Locate the cell with the specified text and output its [x, y] center coordinate. 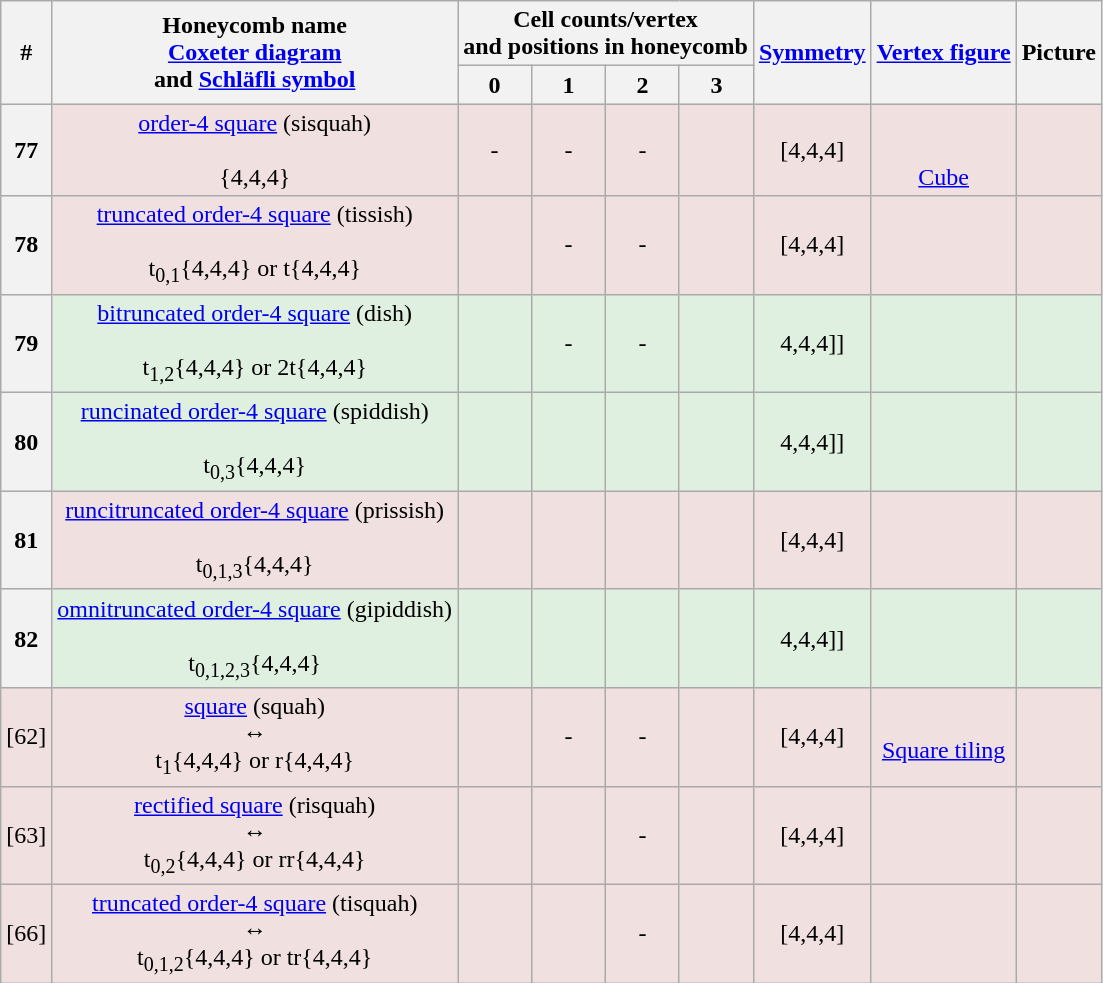
Square tiling [944, 737]
80 [26, 442]
81 [26, 540]
78 [26, 245]
rectified square (risquah) ↔ t0,2{4,4,4} or rr{4,4,4} [255, 835]
Symmetry [812, 52]
Honeycomb nameCoxeter diagramand Schläfli symbol [255, 52]
Cell counts/vertexand positions in honeycomb [606, 34]
77 [26, 150]
3 [716, 85]
square (squah) ↔ t1{4,4,4} or r{4,4,4} [255, 737]
0 [495, 85]
Cube [944, 150]
runcitruncated order-4 square (prissish)t0,1,3{4,4,4} [255, 540]
bitruncated order-4 square (dish)t1,2{4,4,4} or 2t{4,4,4} [255, 343]
[62] [26, 737]
79 [26, 343]
order-4 square (sisquah){4,4,4} [255, 150]
1 [569, 85]
truncated order-4 square (tisquah) ↔ t0,1,2{4,4,4} or tr{4,4,4} [255, 933]
82 [26, 638]
[66] [26, 933]
2 [642, 85]
runcinated order-4 square (spiddish)t0,3{4,4,4} [255, 442]
truncated order-4 square (tissish)t0,1{4,4,4} or t{4,4,4} [255, 245]
Picture [1058, 52]
[63] [26, 835]
Vertex figure [944, 52]
# [26, 52]
omnitruncated order-4 square (gipiddish)t0,1,2,3{4,4,4} [255, 638]
